Output the (x, y) coordinate of the center of the cell containing the given text.  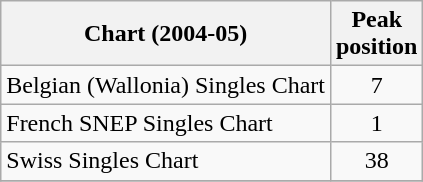
Belgian (Wallonia) Singles Chart (166, 85)
Peakposition (376, 34)
Swiss Singles Chart (166, 161)
38 (376, 161)
7 (376, 85)
French SNEP Singles Chart (166, 123)
1 (376, 123)
Chart (2004-05) (166, 34)
